From the cell containing the given text, extract its center point as [x, y] coordinate. 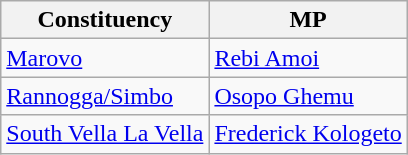
South Vella La Vella [105, 134]
Frederick Kologeto [308, 134]
Rannogga/Simbo [105, 96]
Osopo Ghemu [308, 96]
Marovo [105, 58]
MP [308, 20]
Rebi Amoi [308, 58]
Constituency [105, 20]
